Determine the [X, Y] coordinate at the center of the cell enclosing the given text.  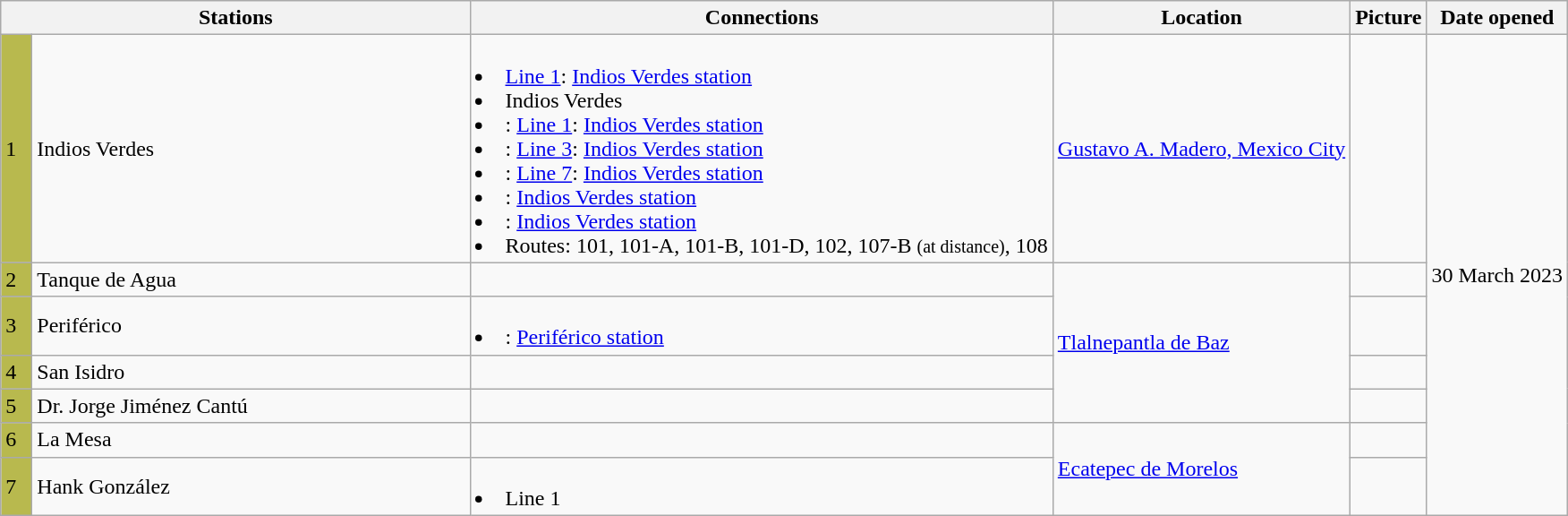
Tlalnepantla de Baz [1201, 342]
Periférico [251, 326]
2 [16, 279]
7 [16, 486]
San Isidro [251, 372]
5 [16, 406]
Tanque de Agua [251, 279]
Line 1 [762, 486]
Date opened [1497, 18]
Dr. Jorge Jiménez Cantú [251, 406]
Ecatepec de Morelos [1201, 469]
30 March 2023 [1497, 275]
3 [16, 326]
1 [16, 149]
La Mesa [251, 440]
Location [1201, 18]
Hank González [251, 486]
6 [16, 440]
Indios Verdes [251, 149]
Gustavo A. Madero, Mexico City [1201, 149]
Connections [762, 18]
Stations [236, 18]
: Periférico station [762, 326]
4 [16, 372]
Picture [1389, 18]
